Detect which cell encompasses the target text, then output its [x, y] center coordinate. 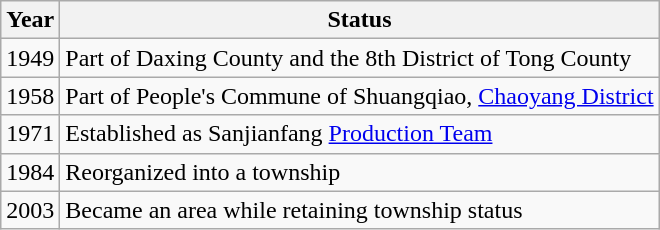
1971 [30, 134]
Year [30, 20]
1949 [30, 58]
1958 [30, 96]
1984 [30, 172]
Part of People's Commune of Shuangqiao, Chaoyang District [360, 96]
Part of Daxing County and the 8th District of Tong County [360, 58]
2003 [30, 210]
Reorganized into a township [360, 172]
Status [360, 20]
Established as Sanjianfang Production Team [360, 134]
Became an area while retaining township status [360, 210]
